Return the (X, Y) coordinate for the center point of the cell that contains the specified text.  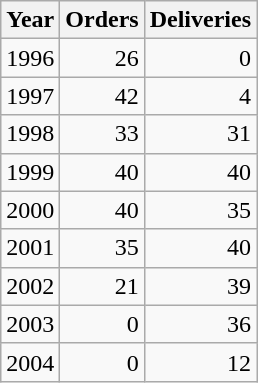
31 (200, 134)
21 (102, 286)
Orders (102, 20)
39 (200, 286)
2000 (30, 210)
2003 (30, 324)
Deliveries (200, 20)
1996 (30, 58)
Year (30, 20)
12 (200, 362)
36 (200, 324)
1998 (30, 134)
1997 (30, 96)
2002 (30, 286)
4 (200, 96)
42 (102, 96)
2001 (30, 248)
1999 (30, 172)
2004 (30, 362)
33 (102, 134)
26 (102, 58)
